Scan for the cell matching the given text and deliver its (X, Y) coordinate at center. 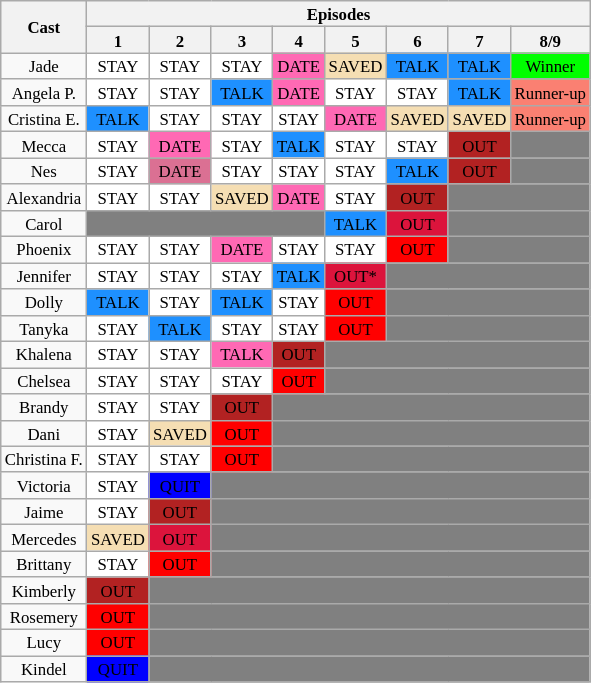
Alexandria (44, 197)
8/9 (550, 40)
Chelsea (44, 381)
Nes (44, 171)
Rosemery (44, 617)
Jade (44, 66)
Winner (550, 66)
Jaime (44, 512)
5 (355, 40)
Dolly (44, 302)
Jennifer (44, 276)
3 (242, 40)
1 (118, 40)
OUT* (355, 276)
2 (180, 40)
Lucy (44, 643)
Mercedes (44, 538)
Cristina E. (44, 119)
Khalena (44, 355)
Carol (44, 224)
Angela P. (44, 93)
Kimberly (44, 590)
Victoria (44, 486)
Mecca (44, 145)
Phoenix (44, 250)
Christina F. (44, 459)
4 (299, 40)
Tanyka (44, 328)
Dani (44, 433)
Cast (44, 27)
7 (479, 40)
6 (417, 40)
Episodes (338, 14)
Kindel (44, 669)
Brandy (44, 407)
Brittany (44, 564)
